From the cell containing the given text, extract its center point as [x, y] coordinate. 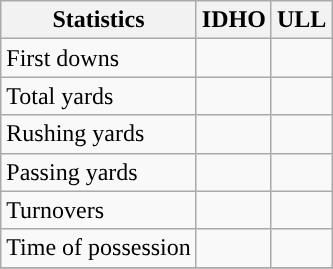
IDHO [234, 20]
Rushing yards [99, 134]
Statistics [99, 20]
Passing yards [99, 172]
First downs [99, 58]
Total yards [99, 96]
ULL [301, 20]
Turnovers [99, 210]
Time of possession [99, 248]
